From the cell containing the given text, extract its center point as [x, y] coordinate. 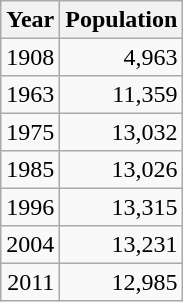
12,985 [122, 282]
13,315 [122, 206]
1975 [30, 132]
1963 [30, 94]
13,026 [122, 170]
Population [122, 20]
11,359 [122, 94]
Year [30, 20]
4,963 [122, 56]
1996 [30, 206]
2004 [30, 244]
13,231 [122, 244]
13,032 [122, 132]
2011 [30, 282]
1908 [30, 56]
1985 [30, 170]
